Output the (x, y) coordinate of the center of the cell containing the given text.  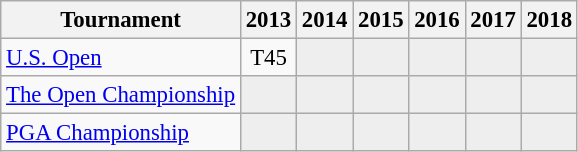
T45 (268, 58)
The Open Championship (121, 95)
2016 (437, 20)
Tournament (121, 20)
U.S. Open (121, 58)
2014 (325, 20)
2013 (268, 20)
PGA Championship (121, 133)
2018 (549, 20)
2015 (381, 20)
2017 (493, 20)
